Find where the given text appears and provide that cell's center as (x, y) coordinate. 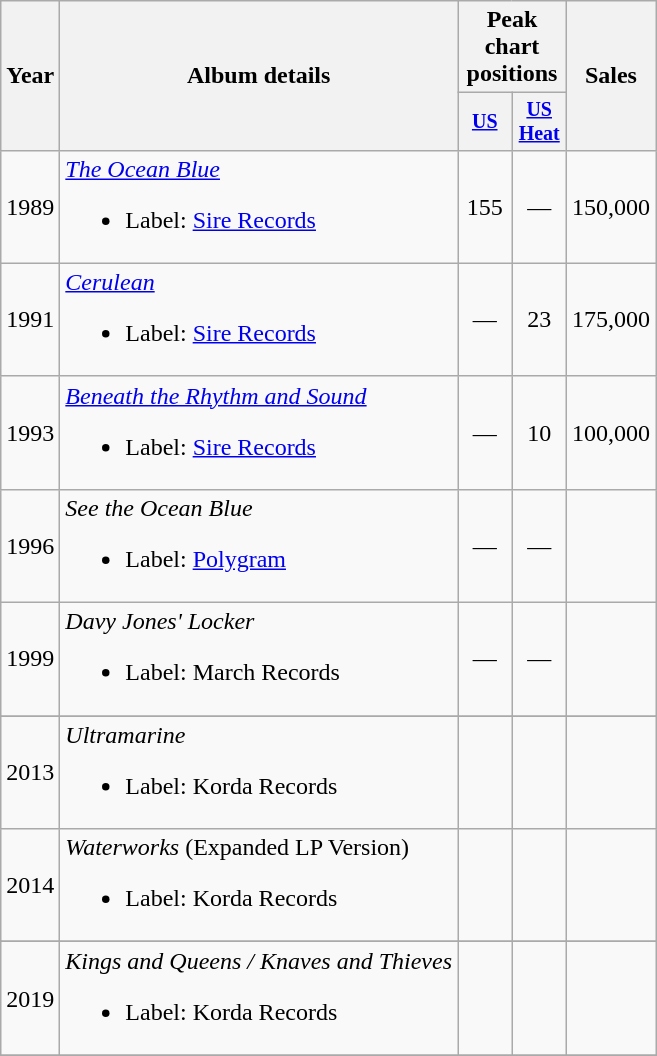
1999 (30, 660)
Kings and Queens / Knaves and ThievesLabel: Korda Records (259, 998)
CeruleanLabel: Sire Records (259, 320)
US Heat (539, 122)
US (485, 122)
150,000 (610, 206)
2019 (30, 998)
The Ocean BlueLabel: Sire Records (259, 206)
155 (485, 206)
Waterworks (Expanded LP Version)Label: Korda Records (259, 886)
2013 (30, 772)
23 (539, 320)
Peak chart positions (512, 47)
Year (30, 76)
Sales (610, 76)
Album details (259, 76)
Beneath the Rhythm and SoundLabel: Sire Records (259, 432)
175,000 (610, 320)
1996 (30, 546)
1989 (30, 206)
Davy Jones' LockerLabel: March Records (259, 660)
1991 (30, 320)
100,000 (610, 432)
10 (539, 432)
UltramarineLabel: Korda Records (259, 772)
1993 (30, 432)
See the Ocean BlueLabel: Polygram (259, 546)
2014 (30, 886)
